Locate the cell with the specified text and output its (x, y) center coordinate. 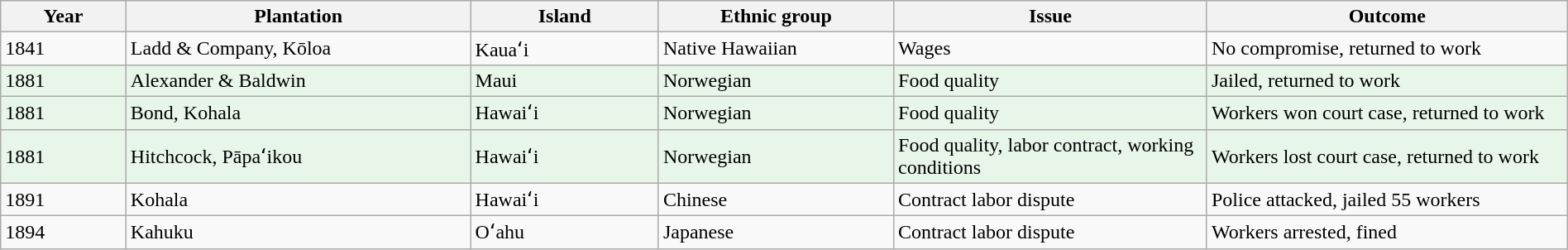
Native Hawaiian (776, 49)
Chinese (776, 200)
1841 (64, 49)
Workers lost court case, returned to work (1387, 156)
Wages (1050, 49)
Issue (1050, 17)
1894 (64, 233)
Kahuku (298, 233)
Year (64, 17)
Japanese (776, 233)
Kauaʻi (564, 49)
Outcome (1387, 17)
Plantation (298, 17)
Island (564, 17)
Alexander & Baldwin (298, 80)
No compromise, returned to work (1387, 49)
Maui (564, 80)
Workers arrested, fined (1387, 233)
Workers won court case, returned to work (1387, 113)
Ladd & Company, Kōloa (298, 49)
Police attacked, jailed 55 workers (1387, 200)
Food quality, labor contract, working conditions (1050, 156)
Jailed, returned to work (1387, 80)
Hitchcock, Pāpaʻikou (298, 156)
1891 (64, 200)
Ethnic group (776, 17)
Bond, Kohala (298, 113)
Kohala (298, 200)
Oʻahu (564, 233)
